Determine the [X, Y] coordinate at the center of the cell enclosing the given text.  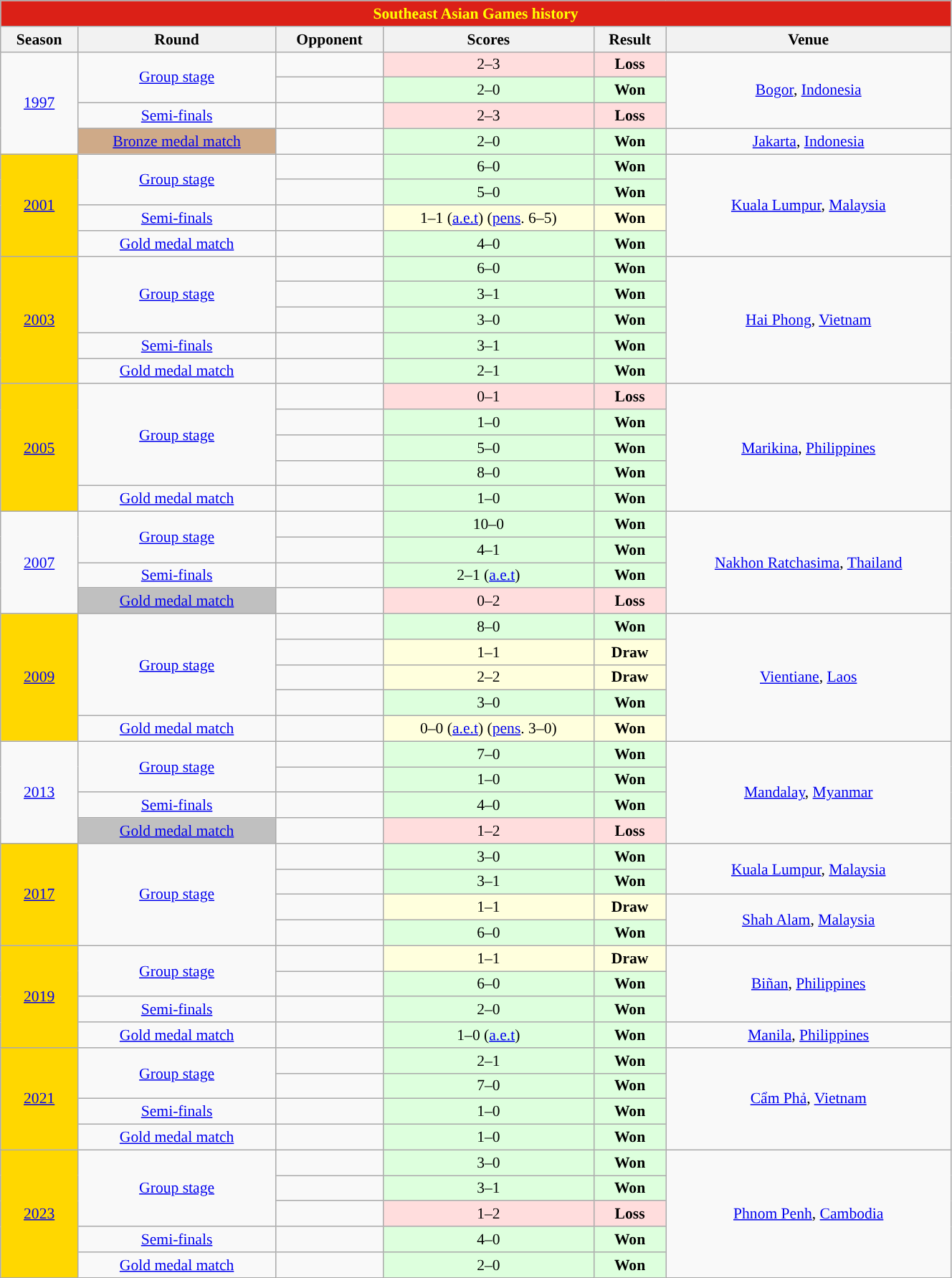
10–0 [489, 525]
Result [629, 39]
2005 [39, 448]
2017 [39, 895]
Round [177, 39]
Mandalay, Myanmar [809, 792]
2–2 [489, 677]
Scores [489, 39]
2001 [39, 205]
Venue [809, 39]
Biñan, Philippines [809, 983]
4–1 [489, 550]
Nakhon Ratchasima, Thailand [809, 563]
Phnom Penh, Cambodia [809, 1213]
Shah Alam, Malaysia [809, 920]
0–2 [489, 601]
2–1 (a.e.t) [489, 576]
2023 [39, 1213]
1–0 (a.e.t) [489, 1035]
Season [39, 39]
Hai Phong, Vietnam [809, 320]
Opponent [330, 39]
Marikina, Philippines [809, 448]
Bronze medal match [177, 141]
Southeast Asian Games history [476, 14]
1–1 (a.e.t) (pens. 6–5) [489, 218]
2013 [39, 792]
Vientiane, Laos [809, 677]
2009 [39, 677]
Manila, Philippines [809, 1035]
Cẩm Phả, Vietnam [809, 1099]
2019 [39, 996]
2003 [39, 320]
0–1 [489, 397]
2021 [39, 1099]
1997 [39, 102]
Jakarta, Indonesia [809, 141]
Bogor, Indonesia [809, 90]
0–0 (a.e.t) (pens. 3–0) [489, 729]
2007 [39, 563]
